Locate the cell with the specified text and output its [X, Y] center coordinate. 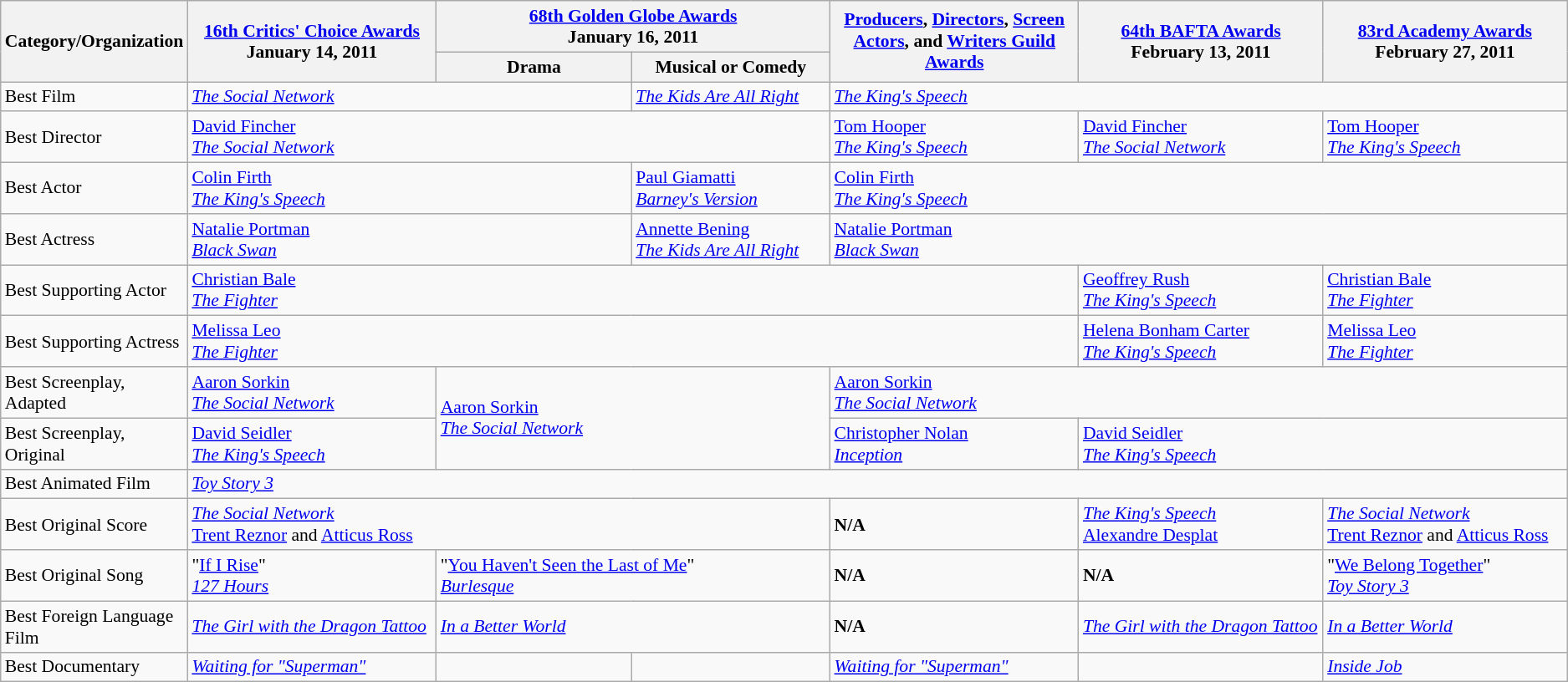
The Kids Are All Right [731, 97]
Best Supporting Actress [94, 341]
Category/Organization [94, 42]
The Social Network [410, 97]
Best Actress [94, 239]
Best Director [94, 137]
Geoffrey RushThe King's Speech [1201, 291]
Best Screenplay, Adapted [94, 393]
Helena Bonham CarterThe King's Speech [1201, 341]
68th Golden Globe AwardsJanuary 16, 2011 [634, 27]
Best Supporting Actor [94, 291]
Best Original Score [94, 525]
"You Haven't Seen the Last of Me"Burlesque [634, 575]
Best Film [94, 97]
Paul GiamattiBarney's Version [731, 189]
64th BAFTA AwardsFebruary 13, 2011 [1201, 42]
Inside Job [1445, 667]
The King's Speech [1199, 97]
Drama [534, 67]
The King's SpeechAlexandre Desplat [1201, 525]
Best Animated Film [94, 484]
16th Critics' Choice AwardsJanuary 14, 2011 [311, 42]
Best Documentary [94, 667]
Producers, Directors, Screen Actors, and Writers Guild Awards [955, 42]
Best Original Song [94, 575]
"We Belong Together"Toy Story 3 [1445, 575]
Musical or Comedy [731, 67]
Christopher NolanInception [955, 443]
83rd Academy AwardsFebruary 27, 2011 [1445, 42]
Annette BeningThe Kids Are All Right [731, 239]
Best Foreign Language Film [94, 627]
Best Screenplay, Original [94, 443]
Best Actor [94, 189]
"If I Rise"127 Hours [311, 575]
Toy Story 3 [876, 484]
